Determine the [X, Y] coordinate at the center of the cell enclosing the given text.  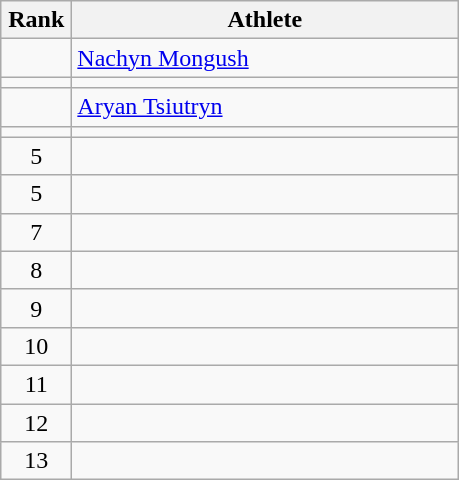
8 [36, 270]
7 [36, 232]
Nachyn Mongush [265, 58]
12 [36, 423]
Rank [36, 20]
10 [36, 346]
13 [36, 461]
Aryan Tsiutryn [265, 107]
11 [36, 384]
Athlete [265, 20]
9 [36, 308]
